Pinpoint the cell where the given text exists, returning its [X, Y] midpoint coordinate. 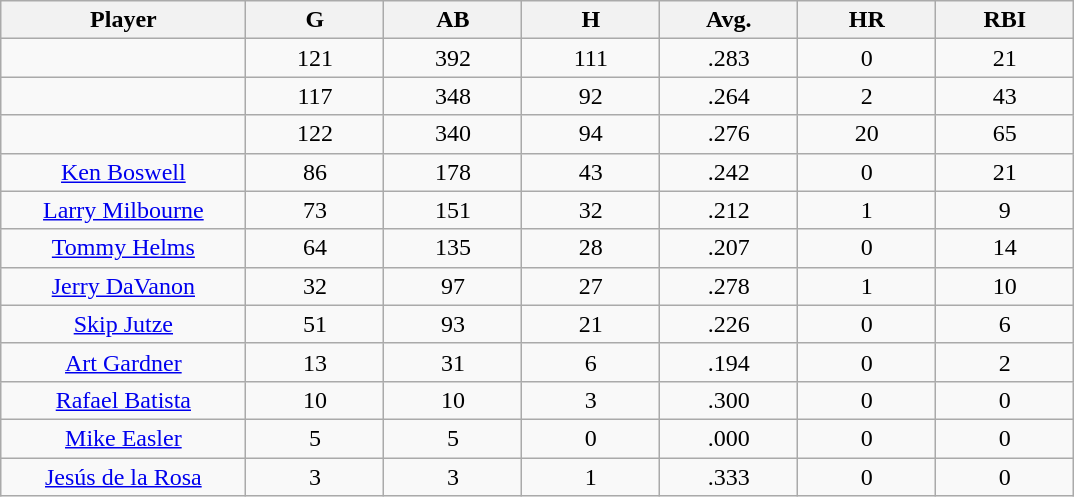
RBI [1005, 20]
.226 [729, 324]
348 [453, 96]
151 [453, 210]
H [591, 20]
Larry Milbourne [124, 210]
.207 [729, 248]
Art Gardner [124, 362]
9 [1005, 210]
.333 [729, 477]
.276 [729, 134]
.194 [729, 362]
Player [124, 20]
135 [453, 248]
Jesús de la Rosa [124, 477]
117 [315, 96]
.264 [729, 96]
94 [591, 134]
Skip Jutze [124, 324]
392 [453, 58]
65 [1005, 134]
73 [315, 210]
14 [1005, 248]
Tommy Helms [124, 248]
111 [591, 58]
20 [867, 134]
Avg. [729, 20]
.000 [729, 438]
97 [453, 286]
92 [591, 96]
Ken Boswell [124, 172]
31 [453, 362]
.212 [729, 210]
Jerry DaVanon [124, 286]
Rafael Batista [124, 400]
.242 [729, 172]
.300 [729, 400]
.278 [729, 286]
51 [315, 324]
27 [591, 286]
HR [867, 20]
121 [315, 58]
Mike Easler [124, 438]
93 [453, 324]
28 [591, 248]
340 [453, 134]
AB [453, 20]
86 [315, 172]
178 [453, 172]
G [315, 20]
.283 [729, 58]
13 [315, 362]
64 [315, 248]
122 [315, 134]
